Find where the given text appears and provide that cell's center as [x, y] coordinate. 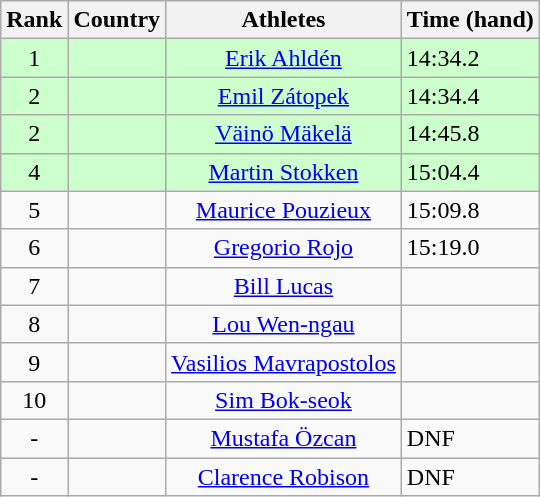
Vasilios Mavrapostolos [284, 362]
Country [117, 20]
Rank [34, 20]
15:09.8 [470, 210]
14:34.2 [470, 58]
15:19.0 [470, 248]
14:45.8 [470, 134]
Gregorio Rojo [284, 248]
Clarence Robison [284, 477]
Erik Ahldén [284, 58]
7 [34, 286]
9 [34, 362]
1 [34, 58]
Athletes [284, 20]
Sim Bok-seok [284, 400]
Emil Zátopek [284, 96]
15:04.4 [470, 172]
Time (hand) [470, 20]
Bill Lucas [284, 286]
Martin Stokken [284, 172]
Lou Wen-ngau [284, 324]
14:34.4 [470, 96]
4 [34, 172]
6 [34, 248]
Mustafa Özcan [284, 438]
Väinö Mäkelä [284, 134]
Maurice Pouzieux [284, 210]
10 [34, 400]
5 [34, 210]
8 [34, 324]
